Scan for the cell matching the given text and deliver its (x, y) coordinate at center. 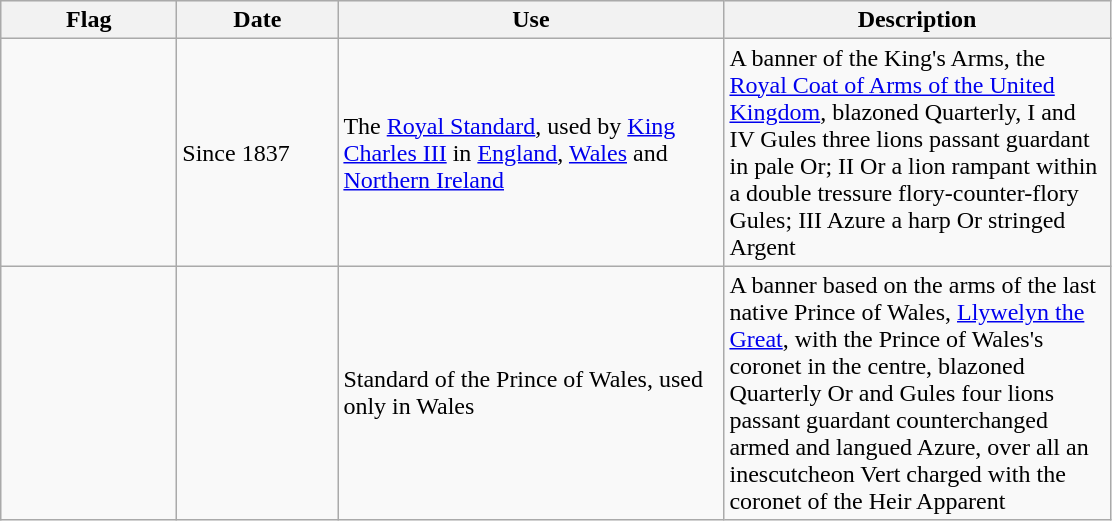
Description (917, 20)
Flag (89, 20)
Standard of the Prince of Wales, used only in Wales (531, 393)
The Royal Standard, used by King Charles III in England, Wales and Northern Ireland (531, 152)
Use (531, 20)
Date (258, 20)
Since 1837 (258, 152)
